Return [x, y] of the center of cell containing provided text 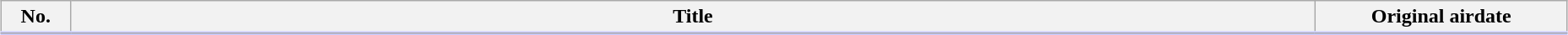
Title [693, 17]
No. [35, 17]
Original airdate [1441, 17]
